Detect which cell encompasses the target text, then output its [X, Y] center coordinate. 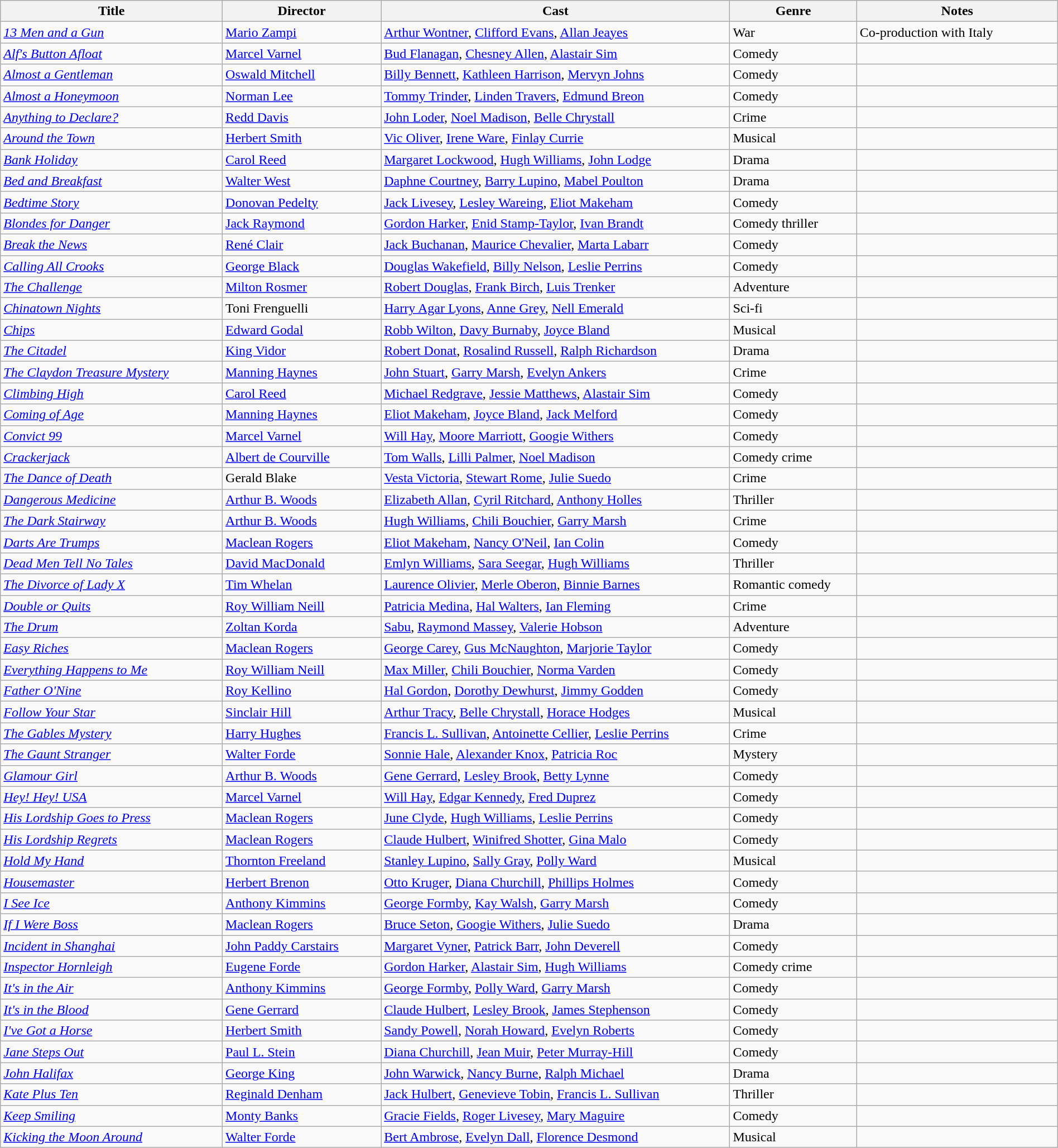
Jane Steps Out [112, 1052]
The Challenge [112, 287]
Reginald Denham [302, 1094]
Vic Oliver, Irene Ware, Finlay Currie [556, 138]
His Lordship Regrets [112, 839]
Jack Hulbert, Genevieve Tobin, Francis L. Sullivan [556, 1094]
Emlyn Williams, Sara Seegar, Hugh Williams [556, 563]
Diana Churchill, Jean Muir, Peter Murray-Hill [556, 1052]
John Loder, Noel Madison, Belle Chrystall [556, 117]
Chips [112, 330]
Dangerous Medicine [112, 499]
Billy Bennett, Kathleen Harrison, Mervyn Johns [556, 75]
Almost a Honeymoon [112, 96]
Romantic comedy [793, 584]
The Dark Stairway [112, 521]
Norman Lee [302, 96]
The Citadel [112, 351]
I See Ice [112, 903]
Oswald Mitchell [302, 75]
Otto Kruger, Diana Churchill, Phillips Holmes [556, 882]
Housemaster [112, 882]
Cast [556, 11]
Gordon Harker, Enid Stamp-Taylor, Ivan Brandt [556, 223]
Thornton Freeland [302, 861]
It's in the Air [112, 988]
Bert Ambrose, Evelyn Dall, Florence Desmond [556, 1137]
Co-production with Italy [957, 32]
Calling All Crooks [112, 266]
Anything to Declare? [112, 117]
Bed and Breakfast [112, 181]
Robert Douglas, Frank Birch, Luis Trenker [556, 287]
René Clair [302, 244]
Inspector Hornleigh [112, 967]
Bedtime Story [112, 202]
Dead Men Tell No Tales [112, 563]
Tom Walls, Lilli Palmer, Noel Madison [556, 457]
Edward Godal [302, 330]
Laurence Olivier, Merle Oberon, Binnie Barnes [556, 584]
Robb Wilton, Davy Burnaby, Joyce Bland [556, 330]
John Halifax [112, 1073]
Daphne Courtney, Barry Lupino, Mabel Poulton [556, 181]
The Claydon Treasure Mystery [112, 372]
Tim Whelan [302, 584]
Bud Flanagan, Chesney Allen, Alastair Sim [556, 54]
Toni Frenguelli [302, 309]
Double or Quits [112, 606]
Walter West [302, 181]
Hugh Williams, Chili Bouchier, Garry Marsh [556, 521]
Will Hay, Edgar Kennedy, Fred Duprez [556, 797]
Eliot Makeham, Nancy O'Neil, Ian Colin [556, 542]
Gerald Blake [302, 478]
Mario Zampi [302, 32]
Francis L. Sullivan, Antoinette Cellier, Leslie Perrins [556, 733]
George Formby, Polly Ward, Garry Marsh [556, 988]
Elizabeth Allan, Cyril Ritchard, Anthony Holles [556, 499]
Notes [957, 11]
Chinatown Nights [112, 309]
Around the Town [112, 138]
Convict 99 [112, 436]
Margaret Vyner, Patrick Barr, John Deverell [556, 946]
Crackerjack [112, 457]
Blondes for Danger [112, 223]
Gene Gerrard [302, 1010]
Claude Hulbert, Lesley Brook, James Stephenson [556, 1010]
Director [302, 11]
Easy Riches [112, 649]
Douglas Wakefield, Billy Nelson, Leslie Perrins [556, 266]
13 Men and a Gun [112, 32]
Herbert Brenon [302, 882]
John Warwick, Nancy Burne, Ralph Michael [556, 1073]
Mystery [793, 755]
Claude Hulbert, Winifred Shotter, Gina Malo [556, 839]
Albert de Courville [302, 457]
Patricia Medina, Hal Walters, Ian Fleming [556, 606]
Climbing High [112, 393]
Jack Raymond [302, 223]
Keep Smiling [112, 1116]
Arthur Wontner, Clifford Evans, Allan Jeayes [556, 32]
Hold My Hand [112, 861]
Sonnie Hale, Alexander Knox, Patricia Roc [556, 755]
The Divorce of Lady X [112, 584]
His Lordship Goes to Press [112, 818]
Kicking the Moon Around [112, 1137]
Genre [793, 11]
Darts Are Trumps [112, 542]
Gene Gerrard, Lesley Brook, Betty Lynne [556, 776]
War [793, 32]
Incident in Shanghai [112, 946]
Eugene Forde [302, 967]
Stanley Lupino, Sally Gray, Polly Ward [556, 861]
John Paddy Carstairs [302, 946]
Follow Your Star [112, 712]
George Formby, Kay Walsh, Garry Marsh [556, 903]
Break the News [112, 244]
Bruce Seton, Googie Withers, Julie Suedo [556, 924]
George Carey, Gus McNaughton, Marjorie Taylor [556, 649]
Paul L. Stein [302, 1052]
David MacDonald [302, 563]
Vesta Victoria, Stewart Rome, Julie Suedo [556, 478]
Harry Hughes [302, 733]
Jack Buchanan, Maurice Chevalier, Marta Labarr [556, 244]
It's in the Blood [112, 1010]
Robert Donat, Rosalind Russell, Ralph Richardson [556, 351]
Bank Holiday [112, 160]
Alf's Button Afloat [112, 54]
Coming of Age [112, 415]
If I Were Boss [112, 924]
The Dance of Death [112, 478]
Everything Happens to Me [112, 670]
Will Hay, Moore Marriott, Googie Withers [556, 436]
Title [112, 11]
Donovan Pedelty [302, 202]
Kate Plus Ten [112, 1094]
Father O'Nine [112, 691]
Comedy thriller [793, 223]
George Black [302, 266]
Sabu, Raymond Massey, Valerie Hobson [556, 627]
George King [302, 1073]
Tommy Trinder, Linden Travers, Edmund Breon [556, 96]
Gracie Fields, Roger Livesey, Mary Maguire [556, 1116]
John Stuart, Garry Marsh, Evelyn Ankers [556, 372]
Gordon Harker, Alastair Sim, Hugh Williams [556, 967]
Margaret Lockwood, Hugh Williams, John Lodge [556, 160]
Arthur Tracy, Belle Chrystall, Horace Hodges [556, 712]
Michael Redgrave, Jessie Matthews, Alastair Sim [556, 393]
Zoltan Korda [302, 627]
Milton Rosmer [302, 287]
June Clyde, Hugh Williams, Leslie Perrins [556, 818]
Monty Banks [302, 1116]
The Gaunt Stranger [112, 755]
Almost a Gentleman [112, 75]
Hal Gordon, Dorothy Dewhurst, Jimmy Godden [556, 691]
Sinclair Hill [302, 712]
Harry Agar Lyons, Anne Grey, Nell Emerald [556, 309]
The Gables Mystery [112, 733]
Sci-fi [793, 309]
Eliot Makeham, Joyce Bland, Jack Melford [556, 415]
Jack Livesey, Lesley Wareing, Eliot Makeham [556, 202]
Max Miller, Chili Bouchier, Norma Varden [556, 670]
Sandy Powell, Norah Howard, Evelyn Roberts [556, 1031]
The Drum [112, 627]
I've Got a Horse [112, 1031]
Redd Davis [302, 117]
Hey! Hey! USA [112, 797]
Roy Kellino [302, 691]
King Vidor [302, 351]
Glamour Girl [112, 776]
